For the text-containing cell, return its midpoint in (x, y) coordinate format. 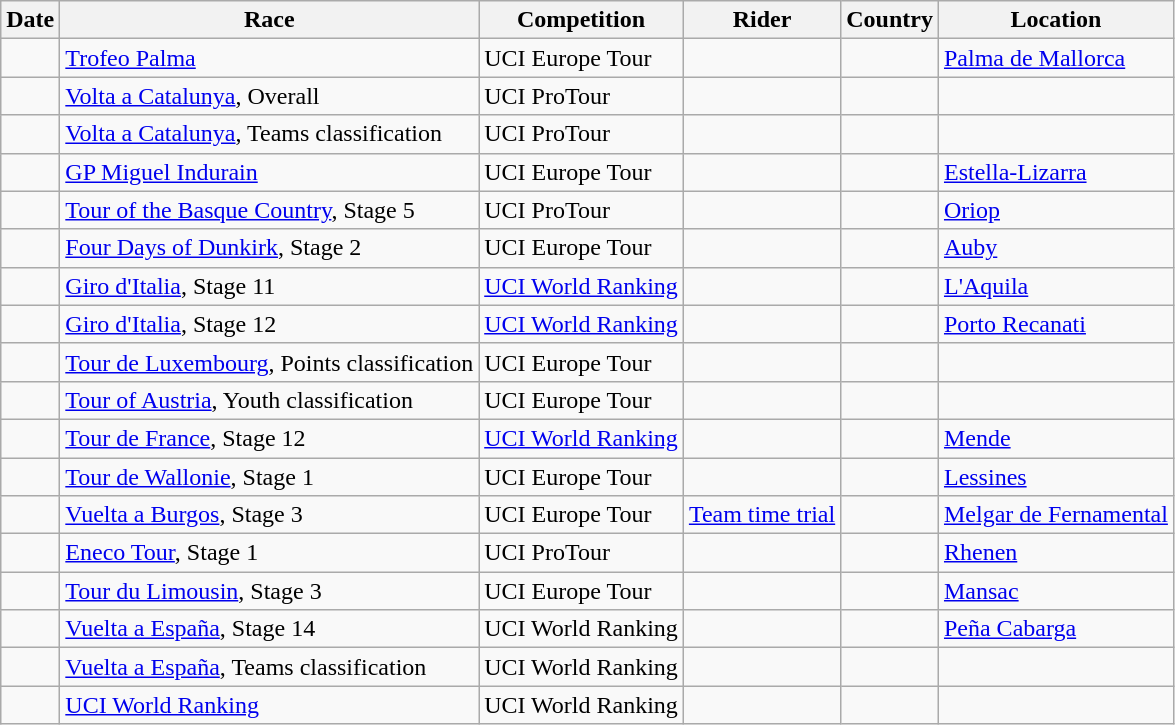
Giro d'Italia, Stage 12 (270, 324)
Vuelta a España, Stage 14 (270, 629)
Trofeo Palma (270, 58)
Rhenen (1056, 553)
Tour de France, Stage 12 (270, 438)
Estella-Lizarra (1056, 172)
Tour of Austria, Youth classification (270, 400)
Team time trial (762, 515)
Tour de Wallonie, Stage 1 (270, 477)
L'Aquila (1056, 286)
Volta a Catalunya, Overall (270, 96)
Country (890, 20)
Vuelta a Burgos, Stage 3 (270, 515)
Giro d'Italia, Stage 11 (270, 286)
Porto Recanati (1056, 324)
Tour of the Basque Country, Stage 5 (270, 210)
Lessines (1056, 477)
Eneco Tour, Stage 1 (270, 553)
Rider (762, 20)
Vuelta a España, Teams classification (270, 667)
Volta a Catalunya, Teams classification (270, 134)
Location (1056, 20)
Mansac (1056, 591)
Tour du Limousin, Stage 3 (270, 591)
Mende (1056, 438)
Palma de Mallorca (1056, 58)
Race (270, 20)
Date (30, 20)
Peña Cabarga (1056, 629)
GP Miguel Indurain (270, 172)
Competition (582, 20)
Four Days of Dunkirk, Stage 2 (270, 248)
Melgar de Fernamental (1056, 515)
Tour de Luxembourg, Points classification (270, 362)
Oriop (1056, 210)
Auby (1056, 248)
